For the text-containing cell, return its midpoint in (X, Y) coordinate format. 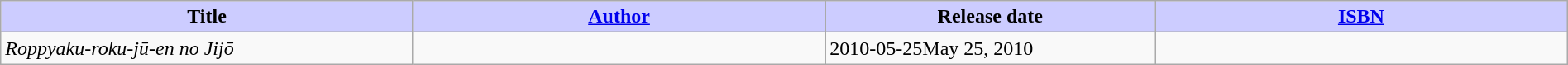
Roppyaku-roku-jū-en no Jijō (207, 48)
Release date (991, 17)
2010-05-25May 25, 2010 (991, 48)
Author (619, 17)
Title (207, 17)
ISBN (1361, 17)
